Pinpoint the cell where the given text exists, returning its (X, Y) midpoint coordinate. 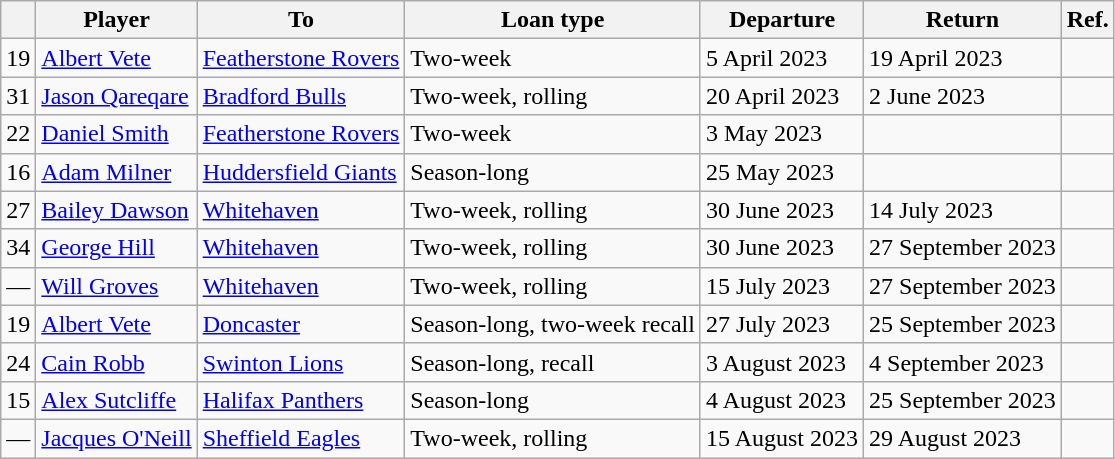
20 April 2023 (782, 96)
Cain Robb (116, 362)
Halifax Panthers (301, 400)
14 July 2023 (963, 210)
Adam Milner (116, 172)
Daniel Smith (116, 134)
Jason Qareqare (116, 96)
29 August 2023 (963, 438)
31 (18, 96)
Sheffield Eagles (301, 438)
15 August 2023 (782, 438)
Return (963, 20)
Bradford Bulls (301, 96)
27 July 2023 (782, 324)
2 June 2023 (963, 96)
16 (18, 172)
Doncaster (301, 324)
Season-long, two-week recall (553, 324)
Alex Sutcliffe (116, 400)
3 May 2023 (782, 134)
Player (116, 20)
Jacques O'Neill (116, 438)
To (301, 20)
22 (18, 134)
15 July 2023 (782, 286)
George Hill (116, 248)
Season-long, recall (553, 362)
Will Groves (116, 286)
25 May 2023 (782, 172)
4 August 2023 (782, 400)
Ref. (1088, 20)
5 April 2023 (782, 58)
Loan type (553, 20)
24 (18, 362)
3 August 2023 (782, 362)
Bailey Dawson (116, 210)
19 April 2023 (963, 58)
Departure (782, 20)
15 (18, 400)
Huddersfield Giants (301, 172)
4 September 2023 (963, 362)
Swinton Lions (301, 362)
27 (18, 210)
34 (18, 248)
